Search for the cell housing the specified text and yield its (x, y) center coordinate. 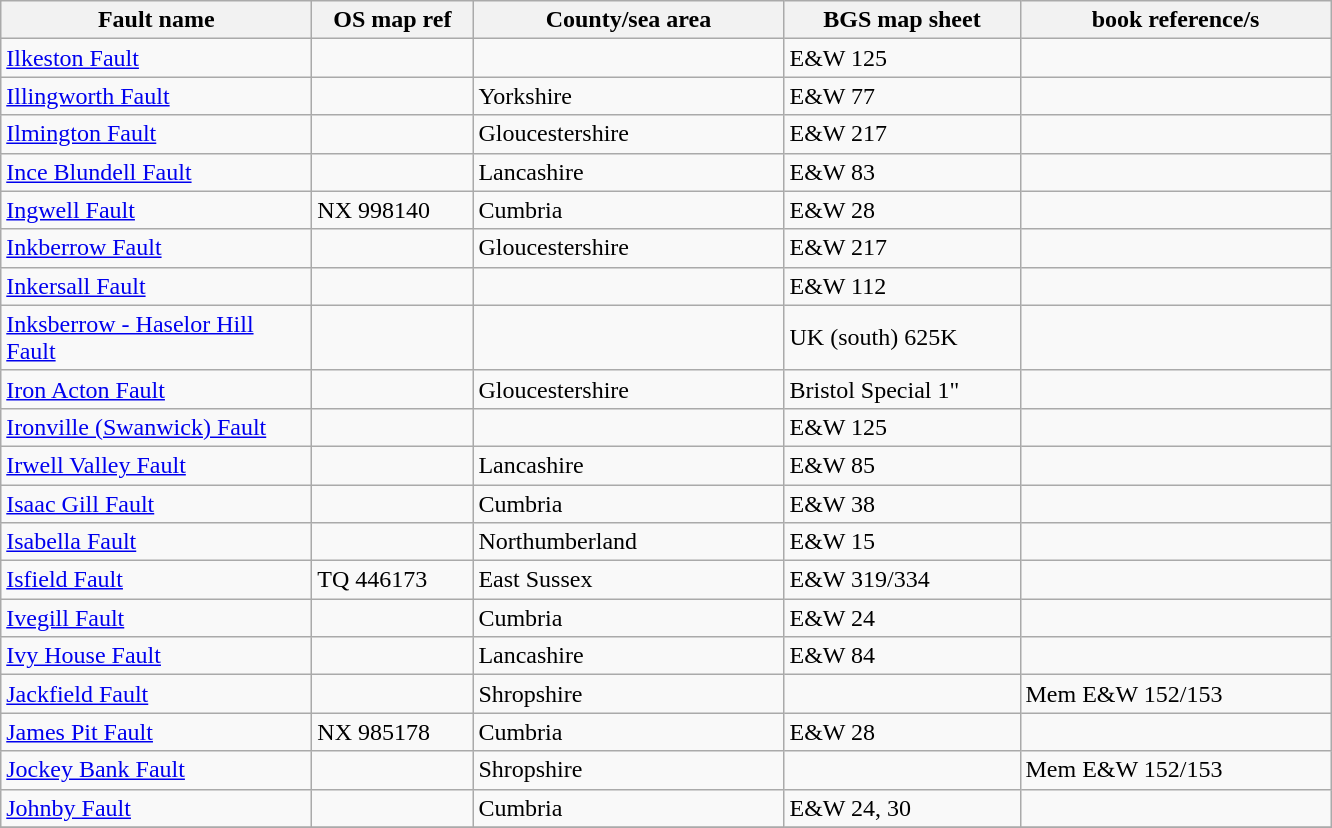
BGS map sheet (902, 20)
Inkberrow Fault (156, 248)
Illingworth Fault (156, 96)
Fault name (156, 20)
James Pit Fault (156, 732)
OS map ref (392, 20)
East Sussex (628, 580)
Northumberland (628, 542)
County/sea area (628, 20)
Ivegill Fault (156, 618)
Isfield Fault (156, 580)
UK (south) 625K (902, 338)
Irwell Valley Fault (156, 465)
Inkersall Fault (156, 286)
Ilkeston Fault (156, 58)
E&W 77 (902, 96)
Ironville (Swanwick) Fault (156, 427)
E&W 38 (902, 503)
Inksberrow - Haselor Hill Fault (156, 338)
NX 985178 (392, 732)
E&W 83 (902, 172)
E&W 24 (902, 618)
E&W 112 (902, 286)
E&W 24, 30 (902, 808)
Jockey Bank Fault (156, 770)
E&W 15 (902, 542)
NX 998140 (392, 210)
Bristol Special 1" (902, 389)
Ilmington Fault (156, 134)
Isaac Gill Fault (156, 503)
Iron Acton Fault (156, 389)
E&W 84 (902, 656)
book reference/s (1176, 20)
TQ 446173 (392, 580)
Ivy House Fault (156, 656)
Yorkshire (628, 96)
E&W 85 (902, 465)
Jackfield Fault (156, 694)
Ingwell Fault (156, 210)
Johnby Fault (156, 808)
Ince Blundell Fault (156, 172)
Isabella Fault (156, 542)
E&W 319/334 (902, 580)
